Search for the cell housing the specified text and yield its [X, Y] center coordinate. 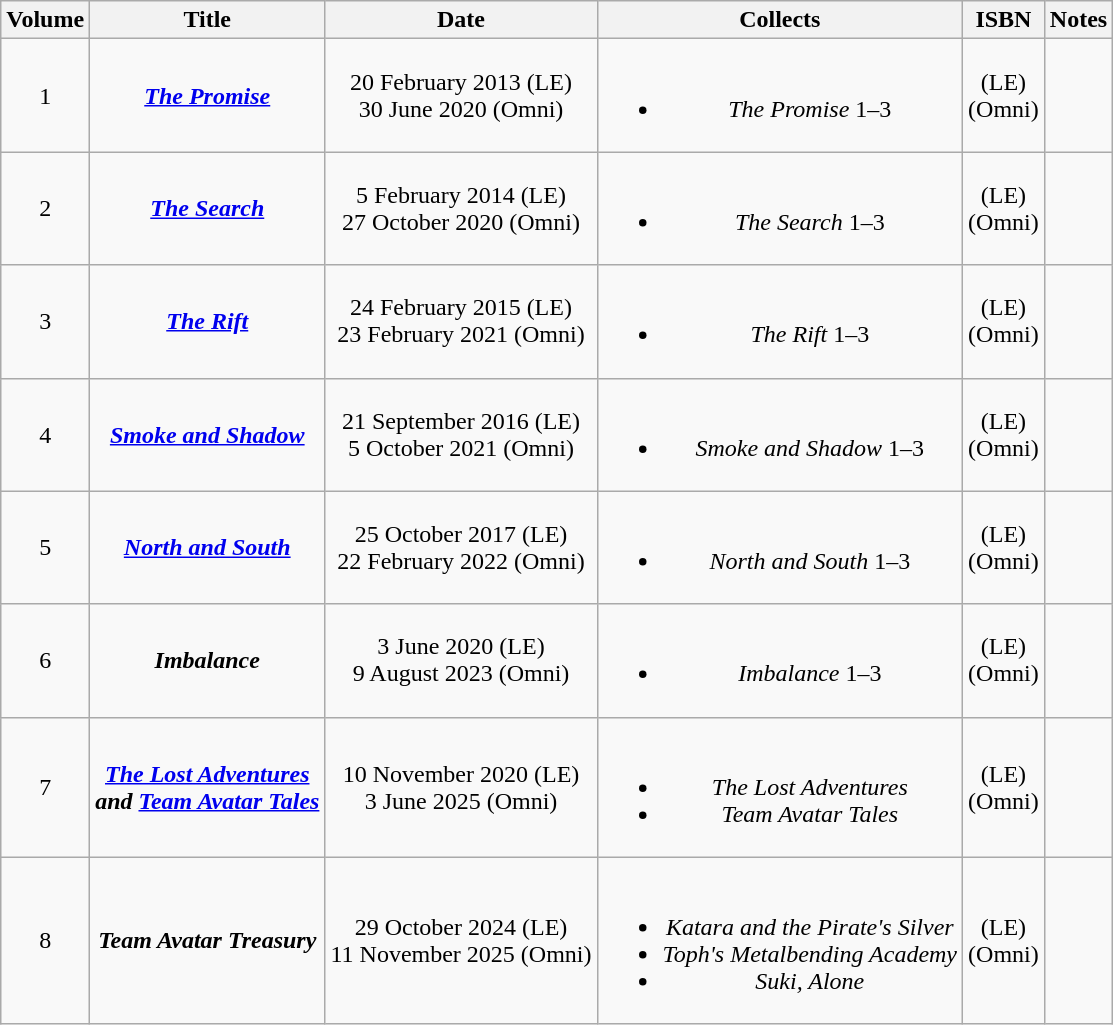
Title [208, 20]
Katara and the Pirate's SilverToph's Metalbending AcademySuki, Alone [780, 940]
Imbalance 1–3 [780, 660]
Collects [780, 20]
The Promise [208, 96]
29 October 2024 (LE)11 November 2025 (Omni) [461, 940]
The Rift [208, 322]
ISBN [1004, 20]
The Search [208, 208]
North and South 1–3 [780, 548]
The Search 1–3 [780, 208]
5 February 2014 (LE)27 October 2020 (Omni) [461, 208]
Team Avatar Treasury [208, 940]
10 November 2020 (LE)3 June 2025 (Omni) [461, 787]
1 [46, 96]
The Rift 1–3 [780, 322]
3 [46, 322]
3 June 2020 (LE)9 August 2023 (Omni) [461, 660]
2 [46, 208]
Smoke and Shadow [208, 434]
20 February 2013 (LE)30 June 2020 (Omni) [461, 96]
24 February 2015 (LE)23 February 2021 (Omni) [461, 322]
8 [46, 940]
21 September 2016 (LE)5 October 2021 (Omni) [461, 434]
Date [461, 20]
4 [46, 434]
7 [46, 787]
The Lost AdventuresTeam Avatar Tales [780, 787]
25 October 2017 (LE)22 February 2022 (Omni) [461, 548]
The Lost Adventuresand Team Avatar Tales [208, 787]
Volume [46, 20]
5 [46, 548]
The Promise 1–3 [780, 96]
Notes [1078, 20]
North and South [208, 548]
Smoke and Shadow 1–3 [780, 434]
6 [46, 660]
Imbalance [208, 660]
